Detect which cell encompasses the target text, then output its [x, y] center coordinate. 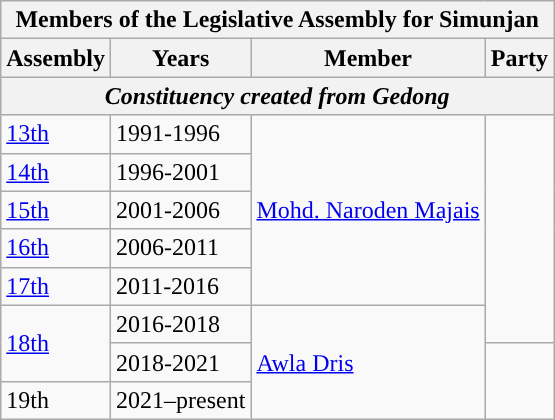
17th [56, 286]
Constituency created from Gedong [278, 96]
1996-2001 [180, 172]
Assembly [56, 58]
2006-2011 [180, 248]
2016-2018 [180, 324]
2011-2016 [180, 286]
Members of the Legislative Assembly for Simunjan [278, 20]
13th [56, 134]
2001-2006 [180, 210]
1991-1996 [180, 134]
14th [56, 172]
Member [368, 58]
Awla Dris [368, 362]
15th [56, 210]
16th [56, 248]
2018-2021 [180, 362]
2021–present [180, 400]
Mohd. Naroden Majais [368, 210]
Party [519, 58]
Years [180, 58]
19th [56, 400]
18th [56, 343]
